Extract the [X, Y] coordinate from the center of the cell holding the provided text.  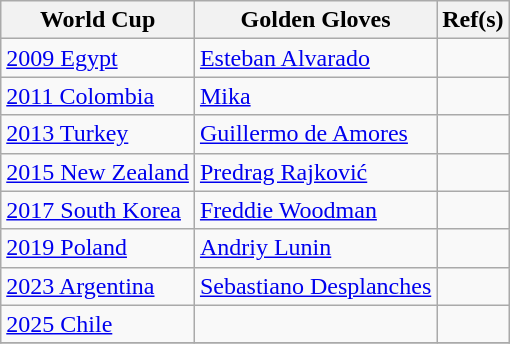
2009 Egypt [98, 58]
2017 South Korea [98, 210]
2019 Poland [98, 248]
Sebastiano Desplanches [315, 286]
World Cup [98, 20]
Golden Gloves [315, 20]
2023 Argentina [98, 286]
Guillermo de Amores [315, 134]
Andriy Lunin [315, 248]
2015 New Zealand [98, 172]
Predrag Rajković [315, 172]
2025 Chile [98, 324]
2011 Colombia [98, 96]
2013 Turkey [98, 134]
Mika [315, 96]
Esteban Alvarado [315, 58]
Freddie Woodman [315, 210]
Ref(s) [473, 20]
